Determine the (X, Y) coordinate at the center of the cell enclosing the given text.  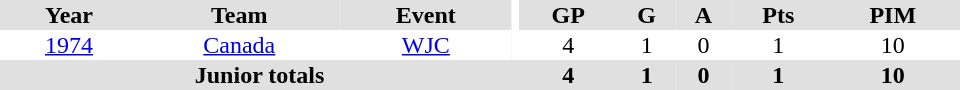
Year (69, 15)
Pts (778, 15)
Event (426, 15)
A (704, 15)
Junior totals (260, 75)
GP (568, 15)
WJC (426, 45)
Team (240, 15)
G (646, 15)
Canada (240, 45)
PIM (893, 15)
1974 (69, 45)
